Return (X, Y) of the center of cell containing provided text 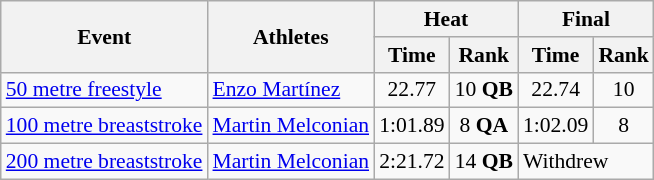
14 QB (484, 162)
Heat (446, 19)
8 QA (484, 126)
22.77 (412, 90)
10 QB (484, 90)
1:01.89 (412, 126)
Enzo Martínez (290, 90)
Athletes (290, 36)
22.74 (556, 90)
10 (624, 90)
Withdrew (586, 162)
50 metre freestyle (104, 90)
8 (624, 126)
200 metre breaststroke (104, 162)
2:21.72 (412, 162)
Event (104, 36)
1:02.09 (556, 126)
100 metre breaststroke (104, 126)
Final (586, 19)
